Scan for the cell matching the given text and deliver its (x, y) coordinate at center. 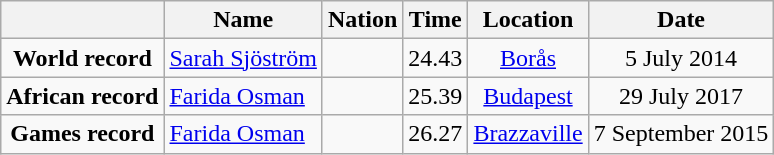
5 July 2014 (681, 58)
World record (82, 58)
Time (436, 20)
Budapest (528, 96)
African record (82, 96)
7 September 2015 (681, 134)
Sarah Sjöström (243, 58)
25.39 (436, 96)
26.27 (436, 134)
Date (681, 20)
Games record (82, 134)
Borås (528, 58)
24.43 (436, 58)
Brazzaville (528, 134)
Nation (362, 20)
Location (528, 20)
29 July 2017 (681, 96)
Name (243, 20)
